Detect which cell encompasses the target text, then output its (X, Y) center coordinate. 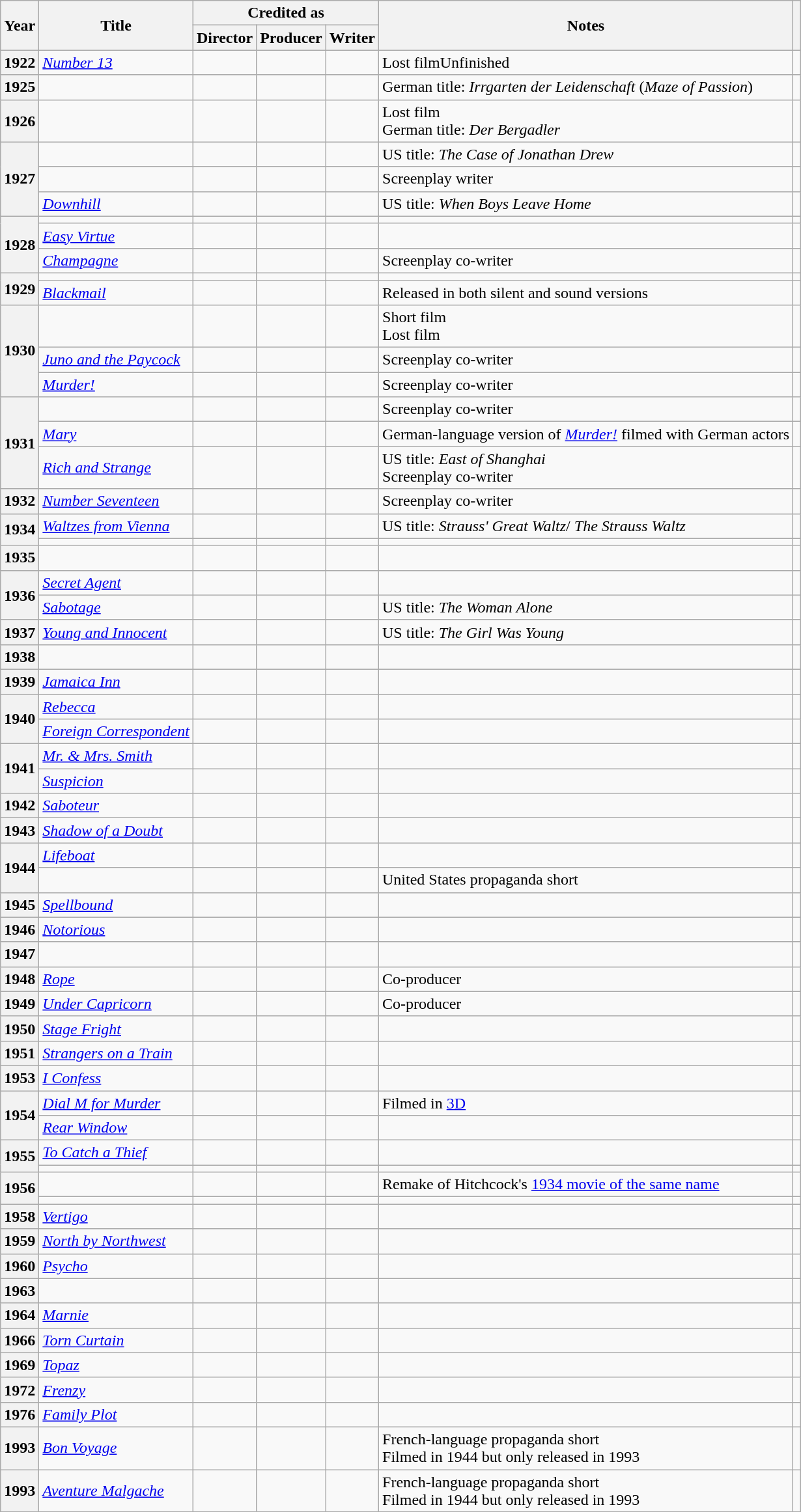
1940 (20, 719)
1944 (20, 868)
1931 (20, 443)
1950 (20, 1028)
Filmed in 3D (586, 1103)
Writer (352, 38)
1948 (20, 979)
1945 (20, 905)
1954 (20, 1116)
Champagne (116, 260)
1925 (20, 87)
North by Northwest (116, 1241)
1958 (20, 1216)
Lost filmGerman title: Der Bergadler (586, 121)
Marnie (116, 1315)
Producer (292, 38)
1929 (20, 289)
Mary (116, 434)
Shadow of a Doubt (116, 831)
Bon Voyage (116, 1448)
Spellbound (116, 905)
Short filmLost film (586, 327)
1953 (20, 1078)
German-language version of Murder! filmed with German actors (586, 434)
Downhill (116, 204)
Remake of Hitchcock's 1934 movie of the same name (586, 1185)
Screenplay writer (586, 179)
Torn Curtain (116, 1340)
I Confess (116, 1078)
Lifeboat (116, 855)
Stage Fright (116, 1028)
Family Plot (116, 1414)
Director (224, 38)
US title: East of ShanghaiScreenplay co-writer (586, 467)
Rebecca (116, 706)
1972 (20, 1390)
Juno and the Paycock (116, 360)
1927 (20, 179)
1937 (20, 632)
United States propaganda short (586, 880)
Notorious (116, 929)
1966 (20, 1340)
1942 (20, 806)
1930 (20, 351)
1964 (20, 1315)
1922 (20, 62)
German title: Irrgarten der Leidenschaft (Maze of Passion) (586, 87)
Topaz (116, 1365)
Waltzes from Vienna (116, 526)
1976 (20, 1414)
Number Seventeen (116, 501)
1969 (20, 1365)
1938 (20, 657)
Foreign Correspondent (116, 732)
Notes (586, 25)
Blackmail (116, 292)
To Catch a Thief (116, 1153)
1928 (20, 245)
1960 (20, 1266)
Dial M for Murder (116, 1103)
1959 (20, 1241)
1934 (20, 530)
1956 (20, 1189)
1955 (20, 1156)
1946 (20, 929)
1932 (20, 501)
Young and Innocent (116, 632)
US title: When Boys Leave Home (586, 204)
US title: The Girl Was Young (586, 632)
1939 (20, 681)
1926 (20, 121)
Secret Agent (116, 583)
Rear Window (116, 1128)
Under Capricorn (116, 1004)
1951 (20, 1053)
1935 (20, 558)
Saboteur (116, 806)
1949 (20, 1004)
1947 (20, 954)
1943 (20, 831)
Title (116, 25)
Psycho (116, 1266)
Suspicion (116, 781)
Credited as (285, 13)
Number 13 (116, 62)
Released in both silent and sound versions (586, 292)
Jamaica Inn (116, 681)
1936 (20, 595)
Rich and Strange (116, 467)
US title: The Woman Alone (586, 607)
Vertigo (116, 1216)
Murder! (116, 385)
Frenzy (116, 1390)
Sabotage (116, 607)
US title: Strauss' Great Waltz/ The Strauss Waltz (586, 526)
Easy Virtue (116, 236)
Lost filmUnfinished (586, 62)
Mr. & Mrs. Smith (116, 756)
1941 (20, 769)
Rope (116, 979)
Aventure Malgache (116, 1491)
Year (20, 25)
1963 (20, 1291)
US title: The Case of Jonathan Drew (586, 154)
Strangers on a Train (116, 1053)
